Identify which cell holds the provided text, then report its [X, Y] central coordinate. 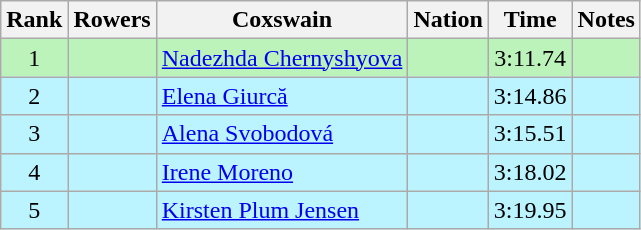
5 [34, 210]
3:15.51 [530, 134]
Rowers [112, 20]
Nation [448, 20]
3:14.86 [530, 96]
Notes [606, 20]
3:19.95 [530, 210]
2 [34, 96]
Nadezhda Chernyshyova [282, 58]
1 [34, 58]
3:18.02 [530, 172]
3 [34, 134]
Time [530, 20]
Alena Svobodová [282, 134]
4 [34, 172]
Elena Giurcă [282, 96]
Rank [34, 20]
Coxswain [282, 20]
3:11.74 [530, 58]
Irene Moreno [282, 172]
Kirsten Plum Jensen [282, 210]
